Detect which cell encompasses the target text, then output its (X, Y) center coordinate. 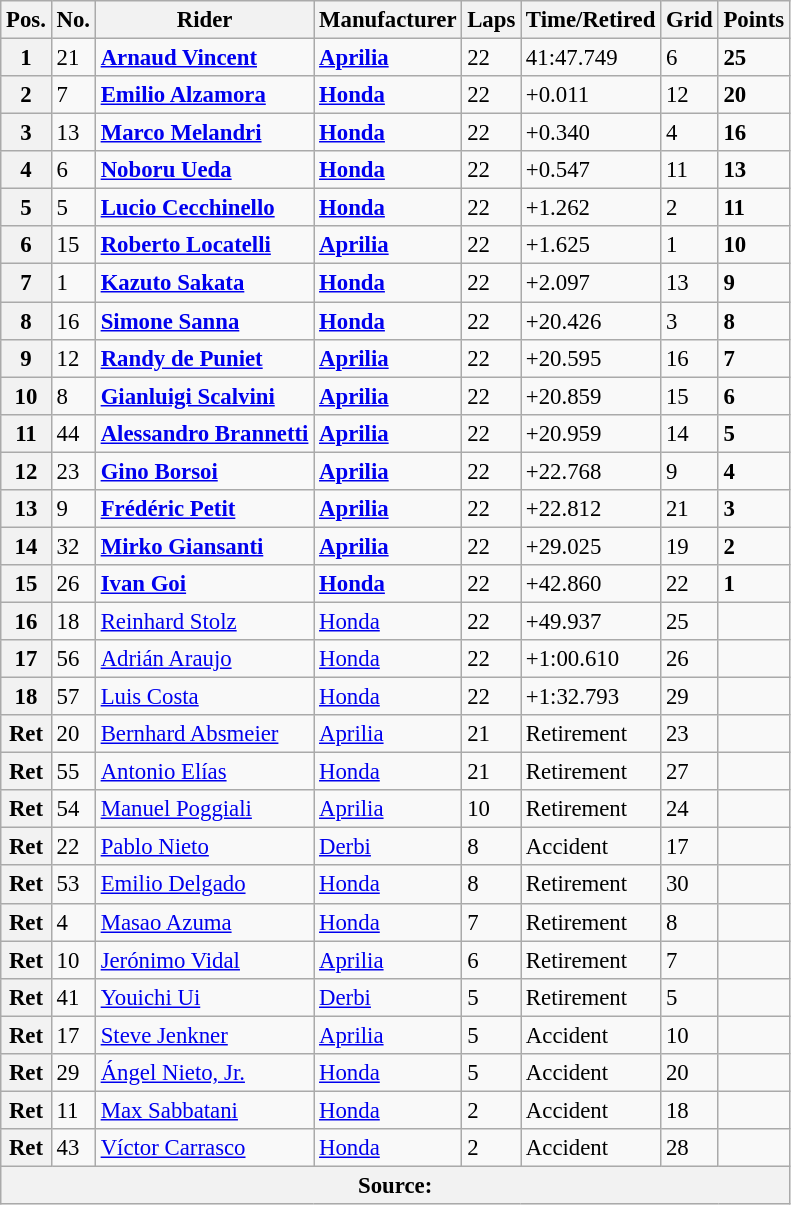
Adrián Araujo (204, 659)
56 (73, 659)
Laps (492, 20)
19 (690, 546)
+0.547 (591, 170)
Manufacturer (388, 20)
Youichi Ui (204, 997)
Ángel Nieto, Jr. (204, 1073)
Arnaud Vincent (204, 58)
+0.011 (591, 95)
+22.812 (591, 509)
+2.097 (591, 283)
Manuel Poggiali (204, 809)
57 (73, 697)
Pos. (26, 20)
Rider (204, 20)
44 (73, 433)
+1.625 (591, 245)
+1:32.793 (591, 697)
Antonio Elías (204, 772)
Jerónimo Vidal (204, 960)
Time/Retired (591, 20)
+20.595 (591, 358)
Masao Azuma (204, 922)
Grid (690, 20)
+49.937 (591, 621)
Points (754, 20)
Max Sabbatani (204, 1110)
30 (690, 885)
+1.262 (591, 208)
+22.768 (591, 471)
24 (690, 809)
+1:00.610 (591, 659)
Bernhard Absmeier (204, 734)
Steve Jenkner (204, 1035)
Reinhard Stolz (204, 621)
27 (690, 772)
+42.860 (591, 584)
No. (73, 20)
+0.340 (591, 133)
53 (73, 885)
41:47.749 (591, 58)
Emilio Alzamora (204, 95)
Kazuto Sakata (204, 283)
Víctor Carrasco (204, 1148)
Alessandro Brannetti (204, 433)
+29.025 (591, 546)
28 (690, 1148)
Ivan Goi (204, 584)
+20.959 (591, 433)
43 (73, 1148)
Gino Borsoi (204, 471)
54 (73, 809)
Source: (396, 1185)
Emilio Delgado (204, 885)
Gianluigi Scalvini (204, 396)
Frédéric Petit (204, 509)
Mirko Giansanti (204, 546)
Noboru Ueda (204, 170)
+20.426 (591, 321)
Lucio Cecchinello (204, 208)
Marco Melandri (204, 133)
32 (73, 546)
41 (73, 997)
Simone Sanna (204, 321)
Luis Costa (204, 697)
Roberto Locatelli (204, 245)
+20.859 (591, 396)
Pablo Nieto (204, 847)
Randy de Puniet (204, 358)
55 (73, 772)
